Scan for the cell matching the given text and deliver its [x, y] coordinate at center. 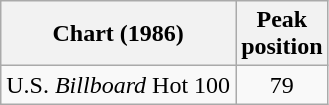
Peakposition [282, 34]
79 [282, 85]
U.S. Billboard Hot 100 [118, 85]
Chart (1986) [118, 34]
